For the text-containing cell, return its midpoint in [X, Y] coordinate format. 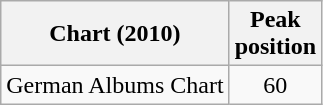
Chart (2010) [115, 34]
German Albums Chart [115, 85]
60 [275, 85]
Peakposition [275, 34]
